Output the [X, Y] coordinate of the center of the cell containing the given text.  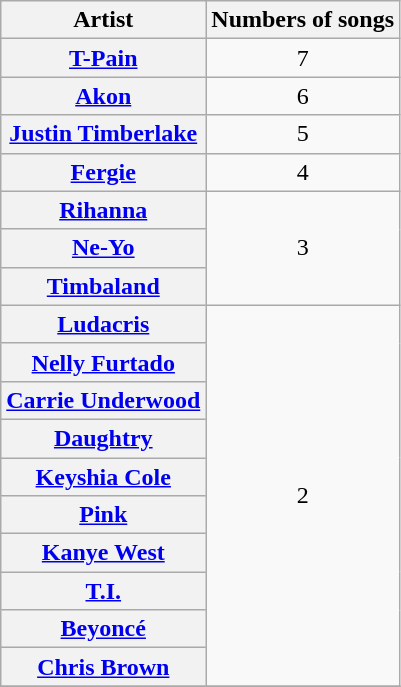
Justin Timberlake [104, 134]
Artist [104, 20]
Carrie Underwood [104, 400]
Pink [104, 515]
Fergie [104, 172]
Kanye West [104, 553]
5 [303, 134]
Ne-Yo [104, 248]
Nelly Furtado [104, 362]
Akon [104, 96]
Daughtry [104, 438]
7 [303, 58]
Chris Brown [104, 667]
Timbaland [104, 286]
2 [303, 496]
T.I. [104, 591]
Numbers of songs [303, 20]
Keyshia Cole [104, 477]
4 [303, 172]
Rihanna [104, 210]
3 [303, 248]
Ludacris [104, 324]
T-Pain [104, 58]
Beyoncé [104, 629]
6 [303, 96]
